Capture the cell that displays the provided text and extract its (x, y) central coordinate. 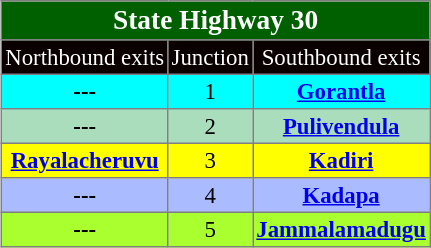
3 (210, 160)
Jammalamadugu (342, 229)
Rayalacheruvu (85, 160)
Northbound exits (85, 57)
Kadapa (342, 195)
5 (210, 229)
Junction (210, 57)
1 (210, 91)
Kadiri (342, 160)
Southbound exits (342, 57)
2 (210, 126)
4 (210, 195)
Pulivendula (342, 126)
State Highway 30 (216, 20)
Gorantla (342, 91)
